Find where the given text appears and provide that cell's center as [x, y] coordinate. 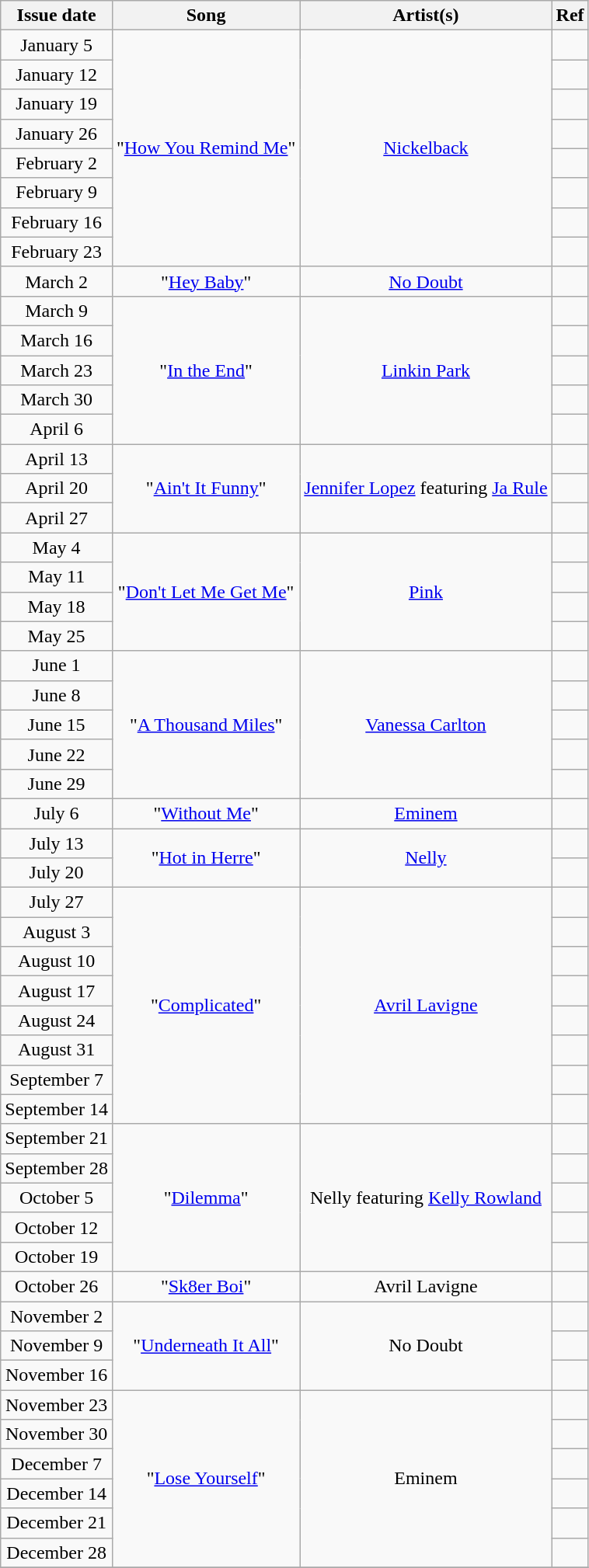
November 16 [57, 1375]
February 16 [57, 222]
December 7 [57, 1464]
July 13 [57, 843]
June 15 [57, 725]
March 2 [57, 281]
"Underneath It All" [205, 1346]
January 26 [57, 134]
May 11 [57, 577]
May 18 [57, 607]
February 9 [57, 193]
"Sk8er Boi" [205, 1286]
Jennifer Lopez featuring Ja Rule [426, 488]
September 28 [57, 1168]
January 19 [57, 104]
"Dilemma" [205, 1198]
Vanessa Carlton [426, 725]
March 9 [57, 311]
May 4 [57, 548]
December 21 [57, 1523]
April 20 [57, 488]
October 26 [57, 1286]
October 5 [57, 1198]
"Without Me" [205, 813]
March 16 [57, 340]
November 30 [57, 1434]
Linkin Park [426, 370]
Artist(s) [426, 16]
"How You Remind Me" [205, 148]
December 14 [57, 1493]
Nelly [426, 857]
Nelly featuring Kelly Rowland [426, 1198]
April 27 [57, 518]
June 22 [57, 754]
"A Thousand Miles" [205, 725]
"Hey Baby" [205, 281]
"Hot in Herre" [205, 857]
"Don't Let Me Get Me" [205, 592]
"In the End" [205, 370]
August 10 [57, 961]
Pink [426, 592]
April 13 [57, 459]
July 27 [57, 902]
January 5 [57, 45]
July 20 [57, 873]
September 7 [57, 1080]
May 25 [57, 636]
December 28 [57, 1552]
Nickelback [426, 148]
January 12 [57, 75]
Issue date [57, 16]
October 12 [57, 1227]
February 23 [57, 252]
April 6 [57, 429]
Ref [570, 16]
August 17 [57, 991]
October 19 [57, 1257]
June 29 [57, 784]
June 1 [57, 666]
June 8 [57, 695]
November 2 [57, 1316]
Song [205, 16]
November 9 [57, 1346]
"Ain't It Funny" [205, 488]
"Complicated" [205, 1006]
August 24 [57, 1020]
March 23 [57, 370]
November 23 [57, 1405]
August 3 [57, 932]
August 31 [57, 1050]
March 30 [57, 400]
February 2 [57, 163]
September 21 [57, 1139]
July 6 [57, 813]
"Lose Yourself" [205, 1479]
September 14 [57, 1109]
